Provide the (X, Y) coordinate of the cell's center where the given text is located.  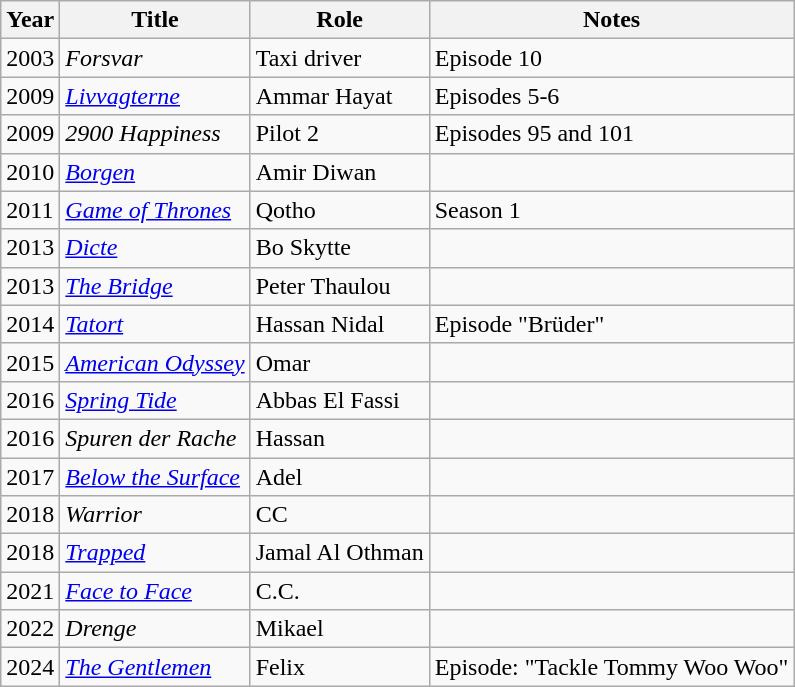
Season 1 (612, 210)
Warrior (155, 515)
Peter Thaulou (340, 286)
Face to Face (155, 591)
Episode: "Tackle Tommy Woo Woo" (612, 667)
Below the Surface (155, 477)
Qotho (340, 210)
Spuren der Rache (155, 438)
2021 (30, 591)
Year (30, 20)
Episodes 95 and 101 (612, 134)
2900 Happiness (155, 134)
The Gentlemen (155, 667)
Taxi driver (340, 58)
CC (340, 515)
Dicte (155, 248)
Ammar Hayat (340, 96)
Episode "Brüder" (612, 324)
Drenge (155, 629)
Title (155, 20)
Felix (340, 667)
2010 (30, 172)
Omar (340, 362)
Jamal Al Othman (340, 553)
Episode 10 (612, 58)
Trapped (155, 553)
Spring Tide (155, 400)
2011 (30, 210)
2014 (30, 324)
American Odyssey (155, 362)
2003 (30, 58)
Tatort (155, 324)
Mikael (340, 629)
Pilot 2 (340, 134)
Role (340, 20)
Notes (612, 20)
Game of Thrones (155, 210)
2015 (30, 362)
Bo Skytte (340, 248)
Adel (340, 477)
Hassan Nidal (340, 324)
2024 (30, 667)
Hassan (340, 438)
Livvagterne (155, 96)
C.C. (340, 591)
2017 (30, 477)
The Bridge (155, 286)
Borgen (155, 172)
Amir Diwan (340, 172)
Abbas El Fassi (340, 400)
Forsvar (155, 58)
2022 (30, 629)
Episodes 5-6 (612, 96)
